Return [X, Y] of the center of cell containing provided text 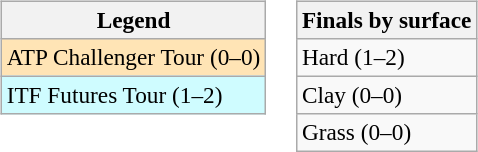
Legend [133, 20]
Finals by surface [387, 20]
Hard (1–2) [387, 57]
Clay (0–0) [387, 95]
ATP Challenger Tour (0–0) [133, 57]
ITF Futures Tour (1–2) [133, 95]
Grass (0–0) [387, 133]
